Return (X, Y) of the center of cell containing provided text 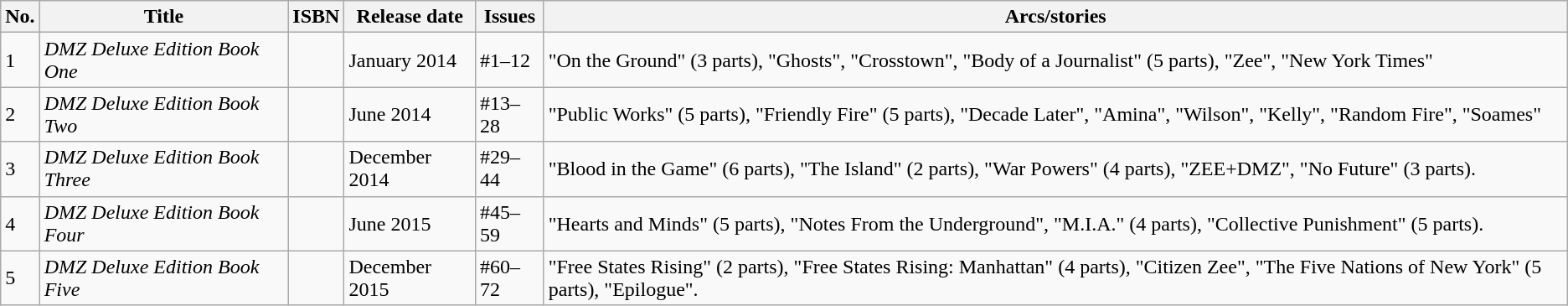
4 (20, 223)
#1–12 (510, 60)
DMZ Deluxe Edition Book Two (164, 114)
3 (20, 169)
5 (20, 278)
"Blood in the Game" (6 parts), "The Island" (2 parts), "War Powers" (4 parts), "ZEE+DMZ", "No Future" (3 parts). (1055, 169)
2 (20, 114)
#45–59 (510, 223)
Release date (410, 17)
December 2015 (410, 278)
ISBN (317, 17)
DMZ Deluxe Edition Book Three (164, 169)
"Free States Rising" (2 parts), "Free States Rising: Manhattan" (4 parts), "Citizen Zee", "The Five Nations of New York" (5 parts), "Epilogue". (1055, 278)
Issues (510, 17)
"On the Ground" (3 parts), "Ghosts", "Crosstown", "Body of a Journalist" (5 parts), "Zee", "New York Times" (1055, 60)
#60–72 (510, 278)
June 2015 (410, 223)
"Hearts and Minds" (5 parts), "Notes From the Underground", "M.I.A." (4 parts), "Collective Punishment" (5 parts). (1055, 223)
Title (164, 17)
No. (20, 17)
#29–44 (510, 169)
December 2014 (410, 169)
"Public Works" (5 parts), "Friendly Fire" (5 parts), "Decade Later", "Amina", "Wilson", "Kelly", "Random Fire", "Soames" (1055, 114)
DMZ Deluxe Edition Book Four (164, 223)
June 2014 (410, 114)
DMZ Deluxe Edition Book One (164, 60)
1 (20, 60)
DMZ Deluxe Edition Book Five (164, 278)
#13–28 (510, 114)
January 2014 (410, 60)
Arcs/stories (1055, 17)
